Return (x, y) of the center of cell containing provided text 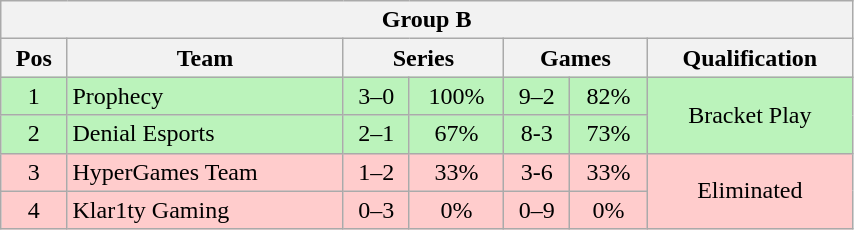
Klar1ty Gaming (205, 210)
2 (34, 134)
2–1 (376, 134)
3 (34, 172)
Team (205, 58)
3–0 (376, 96)
8-3 (537, 134)
73% (608, 134)
0–3 (376, 210)
HyperGames Team (205, 172)
0–9 (537, 210)
Games (576, 58)
4 (34, 210)
Series (424, 58)
100% (456, 96)
Prophecy (205, 96)
9–2 (537, 96)
Bracket Play (750, 115)
Denial Esports (205, 134)
82% (608, 96)
Group B (427, 20)
1–2 (376, 172)
Qualification (750, 58)
Eliminated (750, 191)
Pos (34, 58)
3-6 (537, 172)
67% (456, 134)
1 (34, 96)
